Provide the [x, y] coordinate of the cell's center where the given text is located.  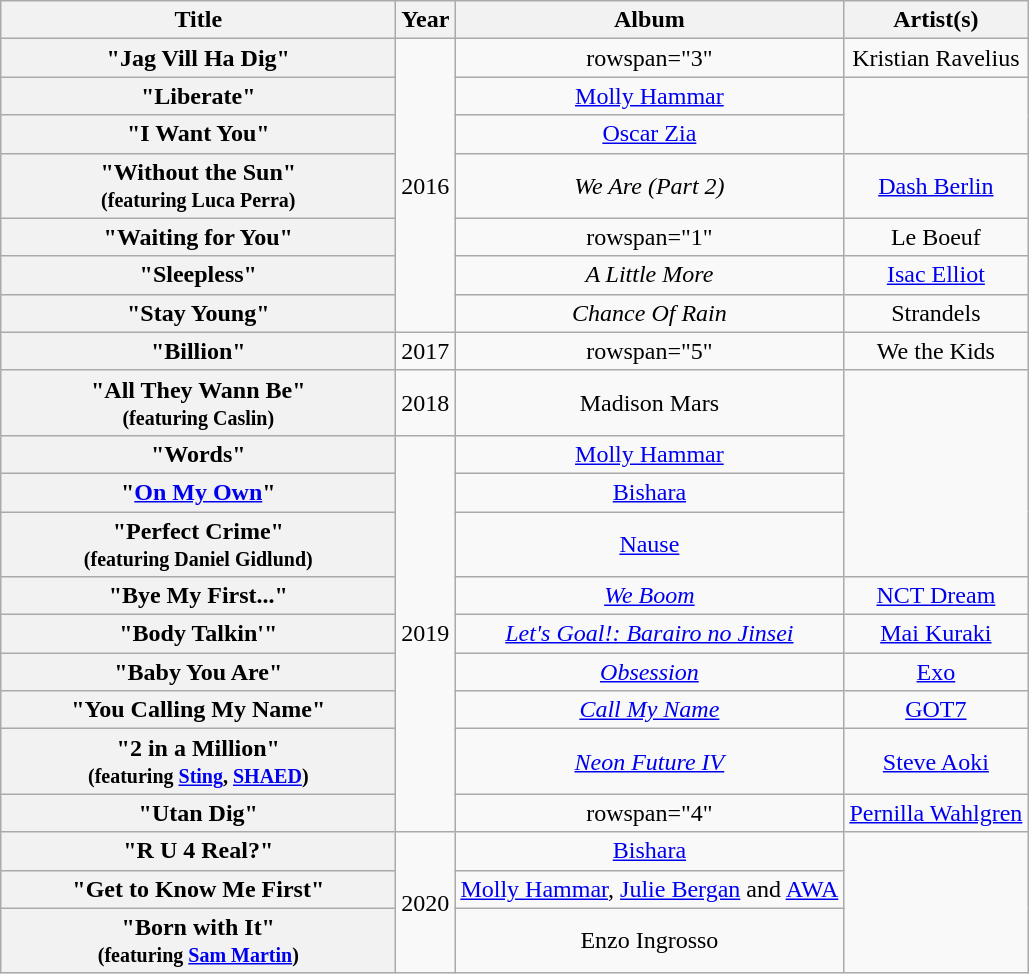
Mai Kuraki [936, 634]
GOT7 [936, 710]
NCT Dream [936, 596]
"Body Talkin'" [198, 634]
Nause [650, 544]
2016 [426, 186]
rowspan="5" [650, 351]
Call My Name [650, 710]
Obsession [650, 672]
We Are (Part 2) [650, 186]
2019 [426, 634]
"Utan Dig" [198, 813]
Molly Hammar, Julie Bergan and AWA [650, 889]
rowspan="3" [650, 58]
Dash Berlin [936, 186]
"Billion" [198, 351]
Neon Future IV [650, 762]
Pernilla Wahlgren [936, 813]
"Jag Vill Ha Dig" [198, 58]
"Perfect Crime"(featuring Daniel Gidlund) [198, 544]
Album [650, 20]
2020 [426, 902]
"Baby You Are" [198, 672]
Le Boeuf [936, 237]
"I Want You" [198, 134]
"Get to Know Me First" [198, 889]
Let's Goal!: Barairo no Jinsei [650, 634]
Madison Mars [650, 402]
"On My Own" [198, 492]
"Bye My First..." [198, 596]
"Sleepless" [198, 275]
2018 [426, 402]
rowspan="1" [650, 237]
Oscar Zia [650, 134]
rowspan="4" [650, 813]
Enzo Ingrosso [650, 940]
Artist(s) [936, 20]
Title [198, 20]
Steve Aoki [936, 762]
Isac Elliot [936, 275]
"Stay Young" [198, 313]
"All They Wann Be"(featuring Caslin) [198, 402]
We the Kids [936, 351]
"Words" [198, 454]
A Little More [650, 275]
We Boom [650, 596]
"Born with It"(featuring Sam Martin) [198, 940]
"You Calling My Name" [198, 710]
Chance Of Rain [650, 313]
Strandels [936, 313]
"R U 4 Real?" [198, 851]
"Waiting for You" [198, 237]
Year [426, 20]
2017 [426, 351]
"2 in a Million"(featuring Sting, SHAED) [198, 762]
Exo [936, 672]
Kristian Ravelius [936, 58]
"Liberate" [198, 96]
"Without the Sun"(featuring Luca Perra) [198, 186]
